For the text-containing cell, return its midpoint in (x, y) coordinate format. 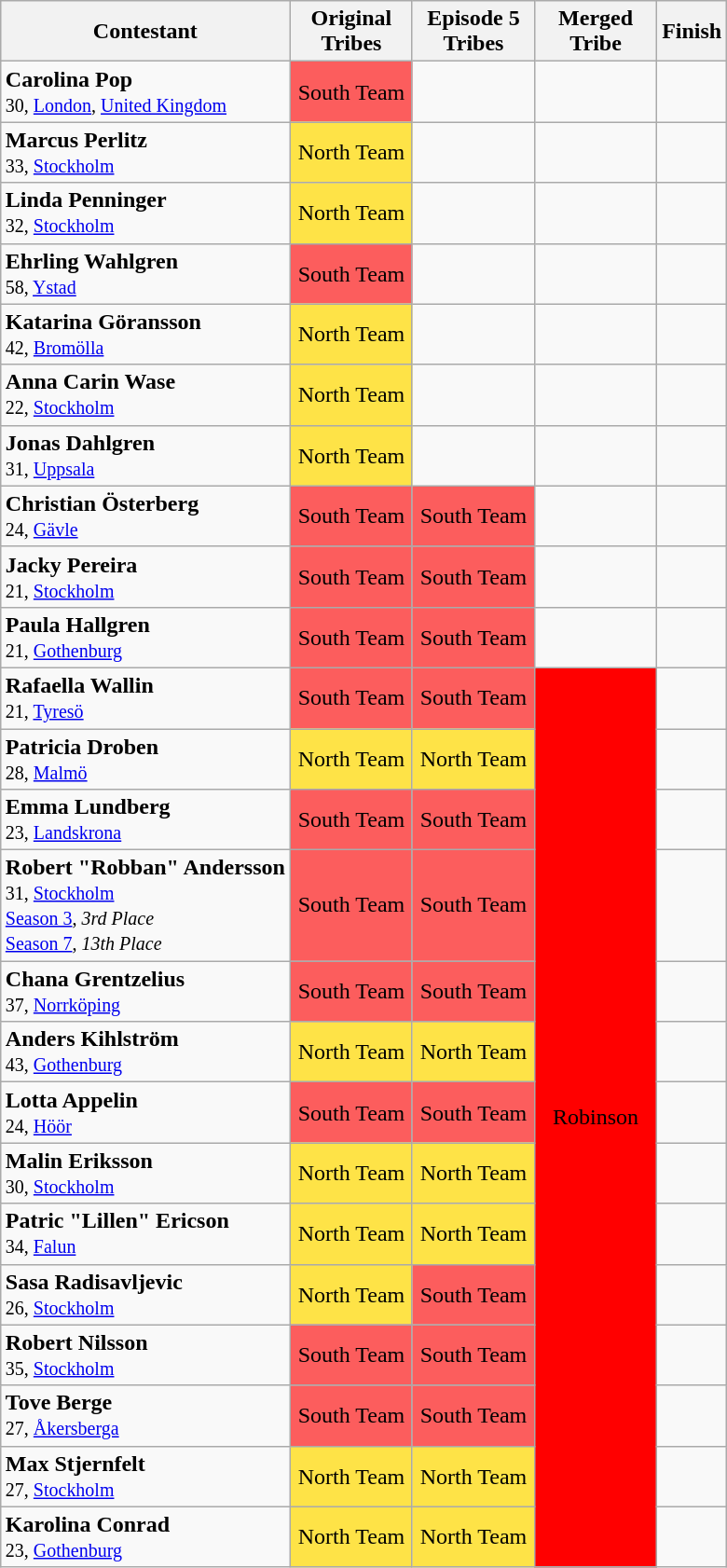
Patric "Lillen" Ericson34, Falun (145, 1234)
Finish (692, 32)
Anna Carin Wase22, Stockholm (145, 395)
Lotta Appelin24, Höör (145, 1113)
Max Stjernfelt27, Stockholm (145, 1477)
Ehrling Wahlgren58, Ystad (145, 274)
Episode 5Tribes (473, 32)
Paula Hallgren21, Gothenburg (145, 638)
Robert "Robban" Andersson31, StockholmSeason 3, 3rd PlaceSeason 7, 13th Place (145, 906)
Patricia Droben28, Malmö (145, 759)
Tove Berge27, Åkersberga (145, 1415)
MergedTribe (597, 32)
Sasa Radisavljevic26, Stockholm (145, 1294)
Emma Lundberg23, Landskrona (145, 820)
Contestant (145, 32)
Linda Penninger32, Stockholm (145, 213)
Rafaella Wallin21, Tyresö (145, 697)
Katarina Göransson42, Bromölla (145, 334)
OriginalTribes (350, 32)
Robert Nilsson35, Stockholm (145, 1355)
Robinson (597, 1117)
Malin Eriksson30, Stockholm (145, 1173)
Karolina Conrad23, Gothenburg (145, 1536)
Jonas Dahlgren31, Uppsala (145, 455)
Anders Kihlström43, Gothenburg (145, 1052)
Chana Grentzelius37, Norrköping (145, 992)
Christian Österberg24, Gävle (145, 516)
Marcus Perlitz33, Stockholm (145, 153)
Jacky Pereira21, Stockholm (145, 576)
Carolina Pop30, London, United Kingdom (145, 91)
